Pinpoint the cell where the given text exists, returning its (X, Y) midpoint coordinate. 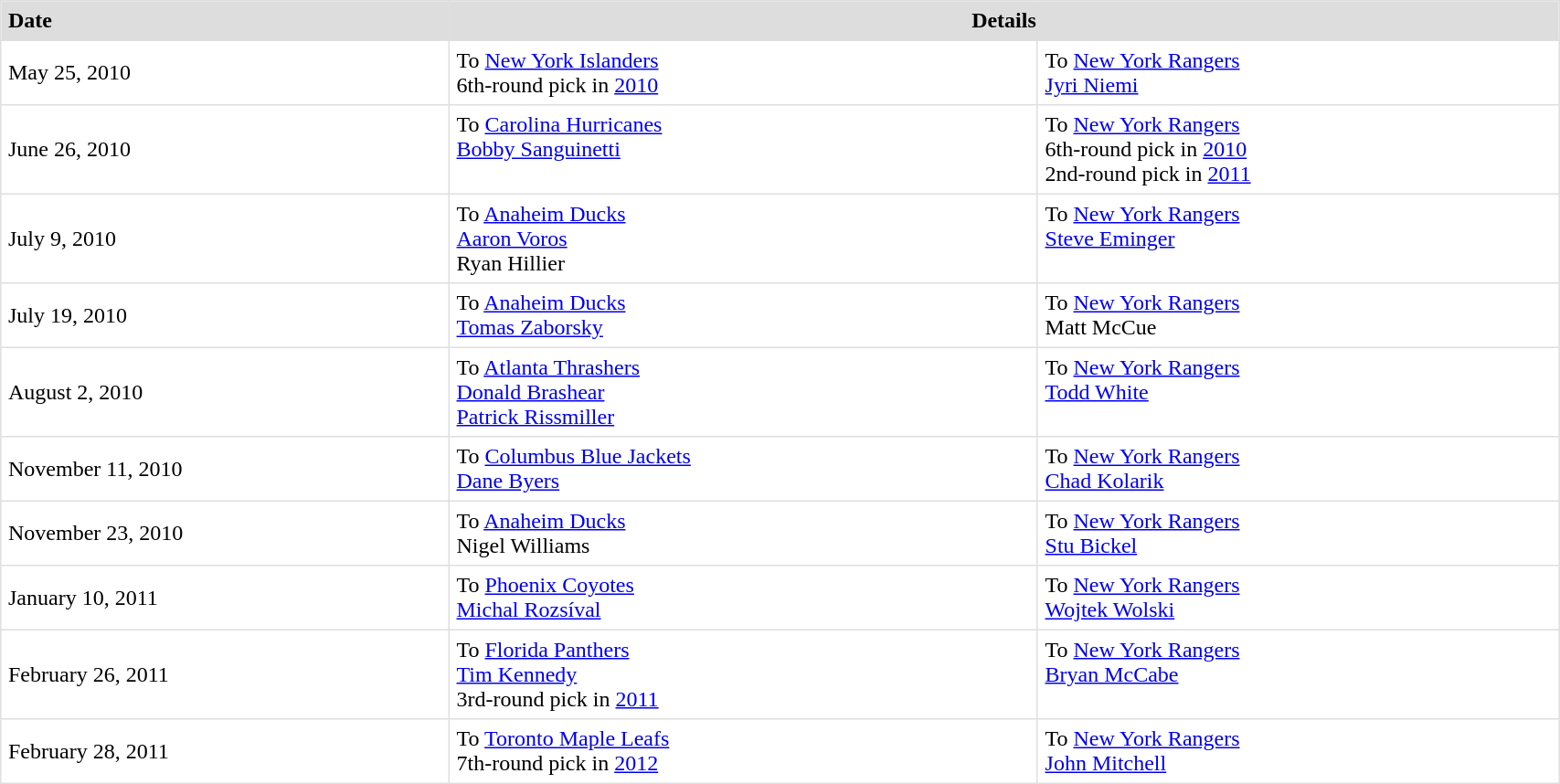
To New York RangersMatt McCue (1298, 315)
To New York Rangers6th-round pick in 20102nd-round pick in 2011 (1298, 150)
Date (225, 21)
To Toronto Maple Leafs7th-round pick in 2012 (743, 751)
June 26, 2010 (225, 150)
November 11, 2010 (225, 469)
January 10, 2011 (225, 598)
To New York RangersSteve Eminger (1298, 238)
November 23, 2010 (225, 533)
To New York RangersChad Kolarik (1298, 469)
February 26, 2011 (225, 674)
To New York RangersWojtek Wolski (1298, 598)
To Phoenix CoyotesMichal Rozsíval (743, 598)
To Columbus Blue JacketsDane Byers (743, 469)
To Carolina HurricanesBobby Sanguinetti (743, 150)
To Anaheim DucksAaron VorosRyan Hillier (743, 238)
To New York RangersBryan McCabe (1298, 674)
To Florida PanthersTim Kennedy3rd-round pick in 2011 (743, 674)
August 2, 2010 (225, 392)
To Atlanta ThrashersDonald BrashearPatrick Rissmiller (743, 392)
Details (1003, 21)
To New York RangersJohn Mitchell (1298, 751)
To Anaheim DucksNigel Williams (743, 533)
To New York RangersJyri Niemi (1298, 72)
July 19, 2010 (225, 315)
February 28, 2011 (225, 751)
July 9, 2010 (225, 238)
To Anaheim DucksTomas Zaborsky (743, 315)
To New York Islanders6th-round pick in 2010 (743, 72)
To New York RangersTodd White (1298, 392)
May 25, 2010 (225, 72)
To New York RangersStu Bickel (1298, 533)
